Return [x, y] of the center of cell containing provided text 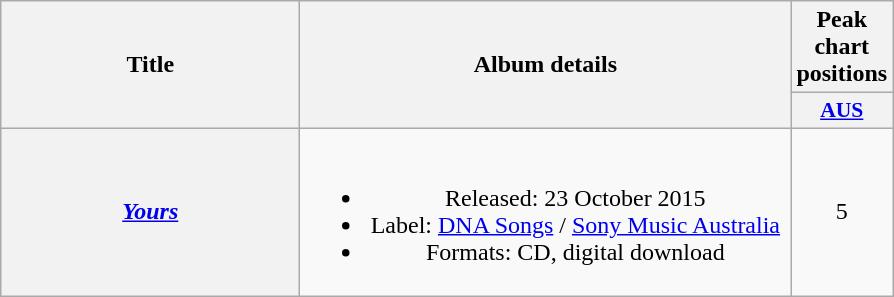
Yours [150, 212]
5 [842, 212]
AUS [842, 111]
Album details [546, 65]
Released: 23 October 2015Label: DNA Songs / Sony Music AustraliaFormats: CD, digital download [546, 212]
Title [150, 65]
Peak chart positions [842, 47]
